Scan for the cell matching the given text and deliver its [x, y] coordinate at center. 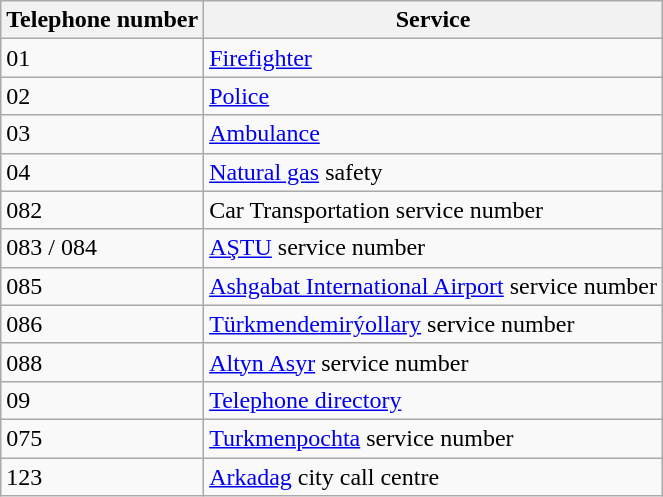
085 [102, 286]
Car Transportation service number [434, 210]
Natural gas safety [434, 172]
Türkmendemirýollary service number [434, 324]
082 [102, 210]
Telephone directory [434, 400]
Firefighter [434, 58]
01 [102, 58]
Telephone number [102, 20]
02 [102, 96]
075 [102, 438]
Ashgabat International Airport service number [434, 286]
Service [434, 20]
Altyn Asyr service number [434, 362]
Arkadag city call centre [434, 477]
04 [102, 172]
Police [434, 96]
086 [102, 324]
Turkmenpochta service number [434, 438]
123 [102, 477]
AŞTU service number [434, 248]
09 [102, 400]
088 [102, 362]
083 / 084 [102, 248]
03 [102, 134]
Ambulance [434, 134]
